Capture the cell that displays the provided text and extract its (X, Y) central coordinate. 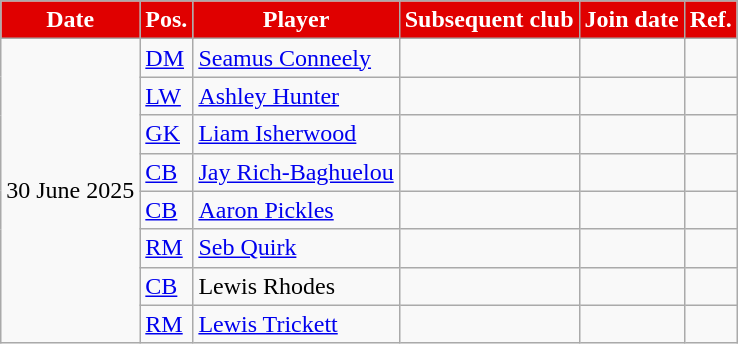
Seamus Conneely (296, 58)
Ashley Hunter (296, 96)
Seb Quirk (296, 248)
Subsequent club (489, 20)
Pos. (166, 20)
Join date (632, 20)
Jay Rich-Baghuelou (296, 172)
GK (166, 134)
Player (296, 20)
Liam Isherwood (296, 134)
Aaron Pickles (296, 210)
LW (166, 96)
DM (166, 58)
Lewis Trickett (296, 324)
30 June 2025 (70, 191)
Date (70, 20)
Ref. (710, 20)
Lewis Rhodes (296, 286)
